Extract the (x, y) coordinate from the center of the cell holding the provided text.  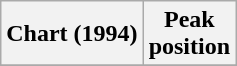
Chart (1994) (72, 34)
Peakposition (189, 34)
